Return the (X, Y) coordinate for the center point of the cell that contains the specified text.  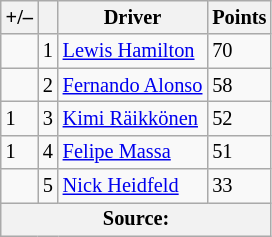
+/– (20, 17)
Lewis Hamilton (133, 51)
Kimi Räikkönen (133, 118)
2 (48, 85)
4 (48, 152)
33 (239, 186)
52 (239, 118)
58 (239, 85)
Nick Heidfeld (133, 186)
3 (48, 118)
51 (239, 152)
70 (239, 51)
Source: (136, 219)
Points (239, 17)
5 (48, 186)
Fernando Alonso (133, 85)
Felipe Massa (133, 152)
Driver (133, 17)
